Locate the cell with the specified text and output its (x, y) center coordinate. 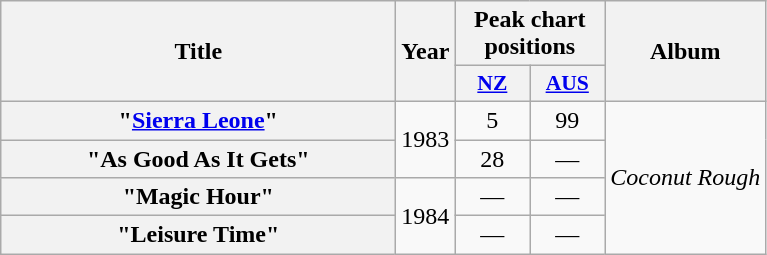
99 (568, 120)
AUS (568, 84)
"Sierra Leone" (198, 120)
1984 (426, 216)
Peak chart positions (530, 34)
Year (426, 52)
5 (492, 120)
1983 (426, 139)
Album (686, 52)
28 (492, 159)
"Magic Hour" (198, 197)
NZ (492, 84)
Coconut Rough (686, 177)
"As Good As It Gets" (198, 159)
"Leisure Time" (198, 235)
Title (198, 52)
